Extract the (x, y) coordinate from the center of the cell holding the provided text.  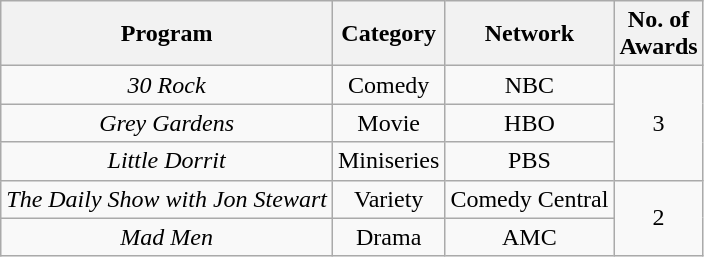
Grey Gardens (167, 123)
Drama (388, 237)
2 (658, 218)
Little Dorrit (167, 161)
30 Rock (167, 85)
Miniseries (388, 161)
PBS (530, 161)
AMC (530, 237)
Program (167, 34)
No. ofAwards (658, 34)
Network (530, 34)
NBC (530, 85)
Comedy Central (530, 199)
3 (658, 123)
Comedy (388, 85)
The Daily Show with Jon Stewart (167, 199)
HBO (530, 123)
Movie (388, 123)
Variety (388, 199)
Mad Men (167, 237)
Category (388, 34)
